Pinpoint the cell where the given text exists, returning its (x, y) midpoint coordinate. 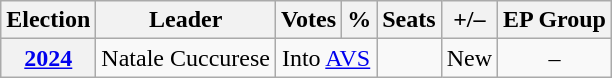
Leader (186, 20)
+/– (469, 20)
2024 (48, 58)
EP Group (555, 20)
Into AVS (326, 58)
Election (48, 20)
Natale Cuccurese (186, 58)
% (360, 20)
New (469, 58)
Votes (308, 20)
Seats (409, 20)
– (555, 58)
